Determine the (X, Y) coordinate at the center of the cell enclosing the given text.  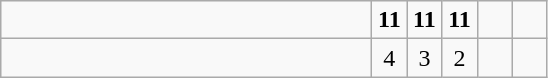
4 (390, 58)
3 (424, 58)
2 (460, 58)
